Extract the (x, y) coordinate from the center of the cell holding the provided text.  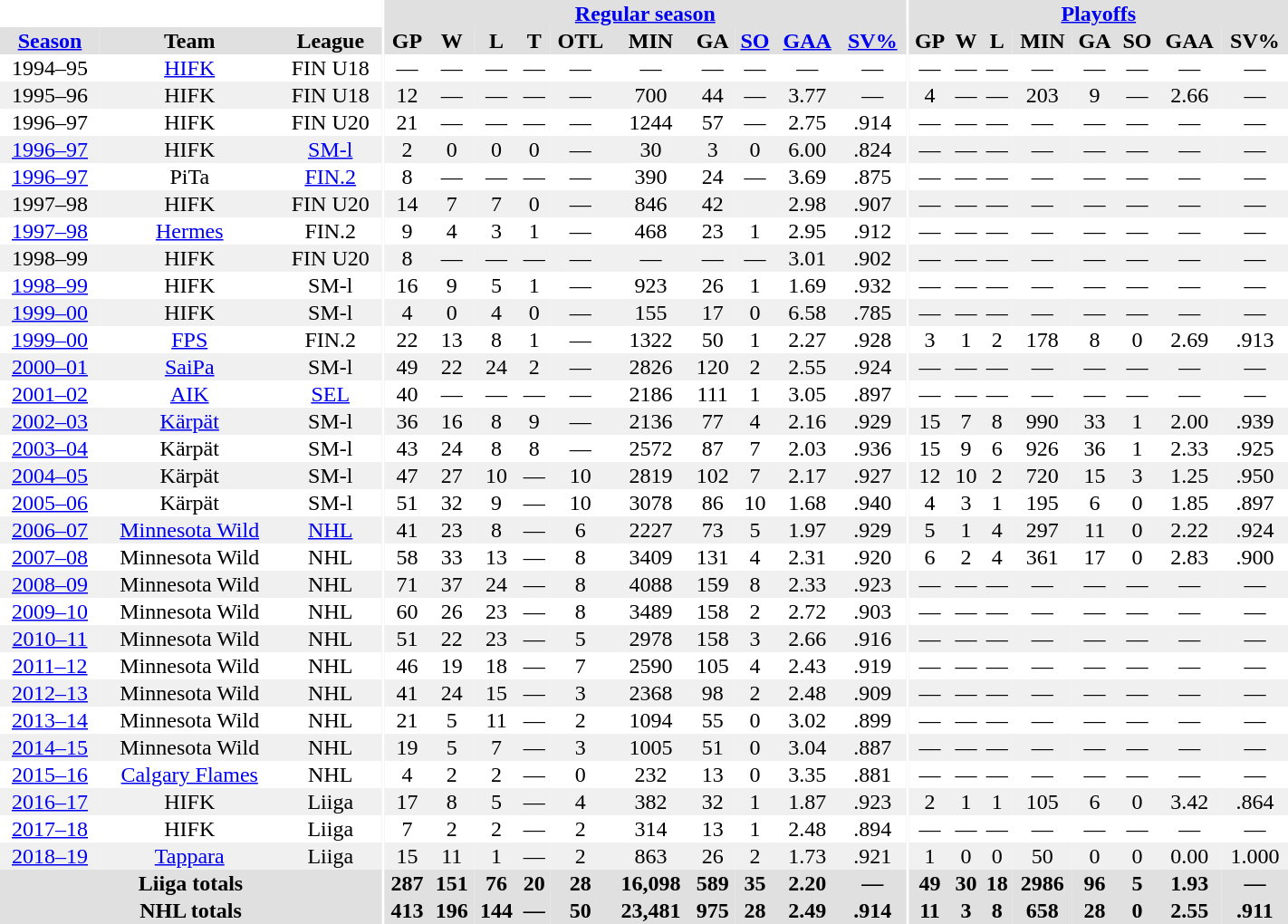
120 (712, 367)
73 (712, 530)
151 (451, 883)
1995–96 (50, 95)
.864 (1255, 802)
2011–12 (50, 666)
.921 (873, 856)
1.69 (808, 285)
86 (712, 503)
131 (712, 557)
.913 (1255, 340)
2005–06 (50, 503)
2000–01 (50, 367)
OTL (581, 41)
923 (650, 285)
2004–05 (50, 476)
2003–04 (50, 448)
926 (1043, 448)
2.95 (808, 231)
NHL totals (190, 910)
4088 (650, 584)
.887 (873, 747)
846 (650, 204)
.824 (873, 149)
2016–17 (50, 802)
232 (650, 775)
196 (451, 910)
44 (712, 95)
2.49 (808, 910)
468 (650, 231)
2186 (650, 394)
87 (712, 448)
1.93 (1190, 883)
.928 (873, 340)
47 (408, 476)
Season (50, 41)
2.17 (808, 476)
2009–10 (50, 611)
2.43 (808, 666)
2.27 (808, 340)
2006–07 (50, 530)
2008–09 (50, 584)
2018–19 (50, 856)
98 (712, 693)
.907 (873, 204)
155 (650, 313)
2986 (1043, 883)
2010–11 (50, 639)
77 (712, 421)
Tappara (189, 856)
2136 (650, 421)
2.69 (1190, 340)
2368 (650, 693)
589 (712, 883)
.920 (873, 557)
T (534, 41)
.925 (1255, 448)
14 (408, 204)
.894 (873, 829)
361 (1043, 557)
37 (451, 584)
43 (408, 448)
1994–95 (50, 68)
AIK (189, 394)
2014–15 (50, 747)
1.68 (808, 503)
297 (1043, 530)
2.83 (1190, 557)
3.42 (1190, 802)
3409 (650, 557)
2590 (650, 666)
FPS (189, 340)
3.01 (808, 258)
.912 (873, 231)
42 (712, 204)
.911 (1255, 910)
16,098 (650, 883)
700 (650, 95)
314 (650, 829)
.909 (873, 693)
2.75 (808, 122)
71 (408, 584)
96 (1094, 883)
658 (1043, 910)
40 (408, 394)
.940 (873, 503)
990 (1043, 421)
3.69 (808, 177)
2.16 (808, 421)
.919 (873, 666)
1.25 (1190, 476)
.875 (873, 177)
2.98 (808, 204)
3489 (650, 611)
6.00 (808, 149)
1322 (650, 340)
1.97 (808, 530)
2015–16 (50, 775)
1.87 (808, 802)
46 (408, 666)
3.04 (808, 747)
2001–02 (50, 394)
2.03 (808, 448)
2.20 (808, 883)
1.85 (1190, 503)
413 (408, 910)
.899 (873, 720)
3078 (650, 503)
35 (755, 883)
2826 (650, 367)
102 (712, 476)
111 (712, 394)
2007–08 (50, 557)
Playoffs (1099, 14)
.927 (873, 476)
SEL (330, 394)
382 (650, 802)
2.72 (808, 611)
144 (496, 910)
2819 (650, 476)
720 (1043, 476)
2978 (650, 639)
23,481 (650, 910)
975 (712, 910)
.902 (873, 258)
2.31 (808, 557)
195 (1043, 503)
SaiPa (189, 367)
1.000 (1255, 856)
Hermes (189, 231)
1005 (650, 747)
6.58 (808, 313)
57 (712, 122)
390 (650, 177)
55 (712, 720)
203 (1043, 95)
Liiga totals (190, 883)
0.00 (1190, 856)
58 (408, 557)
2227 (650, 530)
.939 (1255, 421)
.950 (1255, 476)
76 (496, 883)
27 (451, 476)
2572 (650, 448)
.903 (873, 611)
.936 (873, 448)
Calgary Flames (189, 775)
2012–13 (50, 693)
3.77 (808, 95)
3.05 (808, 394)
.900 (1255, 557)
.881 (873, 775)
2017–18 (50, 829)
.932 (873, 285)
2002–03 (50, 421)
League (330, 41)
3.02 (808, 720)
.916 (873, 639)
3.35 (808, 775)
159 (712, 584)
Regular season (645, 14)
20 (534, 883)
60 (408, 611)
863 (650, 856)
.785 (873, 313)
2013–14 (50, 720)
1.73 (808, 856)
287 (408, 883)
178 (1043, 340)
Team (189, 41)
2.22 (1190, 530)
1094 (650, 720)
1244 (650, 122)
PiTa (189, 177)
2.00 (1190, 421)
